Find where the given text appears and provide that cell's center as (x, y) coordinate. 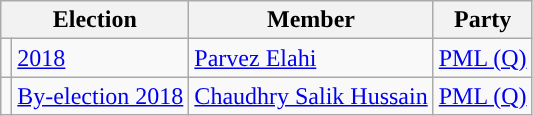
By-election 2018 (100, 96)
Chaudhry Salik Hussain (311, 96)
Member (311, 20)
Party (482, 20)
Parvez Elahi (311, 58)
Election (95, 20)
2018 (100, 58)
